Identify which cell holds the provided text, then report its (X, Y) central coordinate. 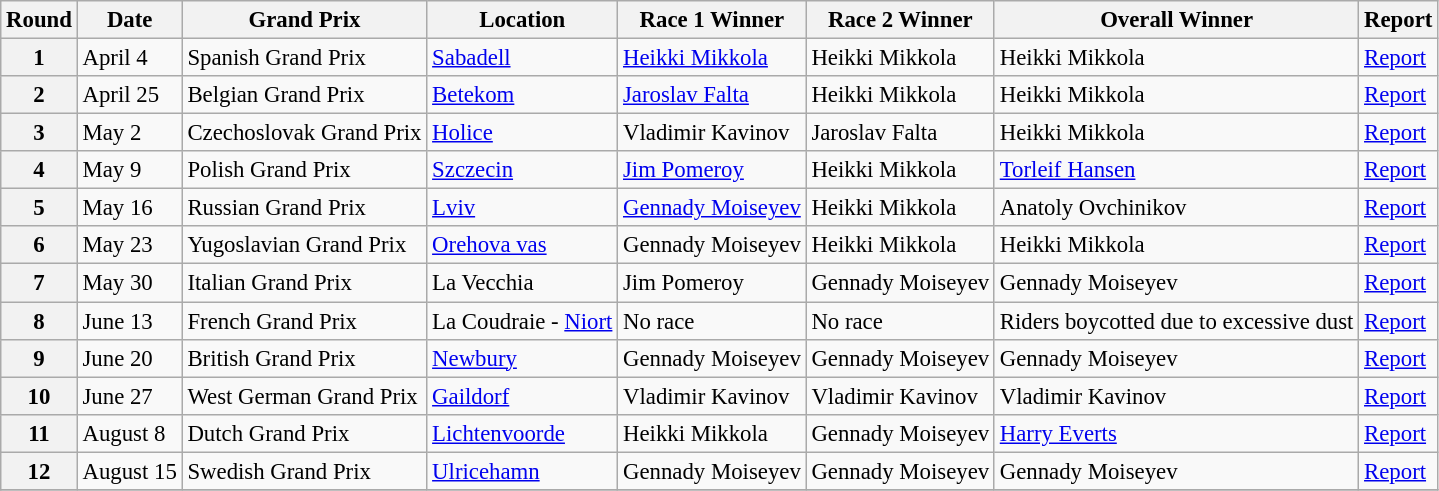
Torleif Hansen (1176, 170)
Czechoslovak Grand Prix (304, 133)
June 13 (130, 321)
June 27 (130, 396)
Ulricehamn (522, 471)
April 4 (130, 58)
7 (39, 283)
Gaildorf (522, 396)
Szczecin (522, 170)
Race 2 Winner (900, 20)
Russian Grand Prix (304, 208)
Polish Grand Prix (304, 170)
Lviv (522, 208)
Harry Everts (1176, 433)
2 (39, 95)
Holice (522, 133)
6 (39, 245)
Newbury (522, 358)
Riders boycotted due to excessive dust (1176, 321)
Location (522, 20)
Yugoslavian Grand Prix (304, 245)
Italian Grand Prix (304, 283)
Dutch Grand Prix (304, 433)
Belgian Grand Prix (304, 95)
11 (39, 433)
3 (39, 133)
9 (39, 358)
12 (39, 471)
Race 1 Winner (712, 20)
4 (39, 170)
Spanish Grand Prix (304, 58)
8 (39, 321)
La Coudraie - Niort (522, 321)
August 15 (130, 471)
Betekom (522, 95)
Sabadell (522, 58)
August 8 (130, 433)
June 20 (130, 358)
French Grand Prix (304, 321)
April 25 (130, 95)
May 30 (130, 283)
West German Grand Prix (304, 396)
Lichtenvoorde (522, 433)
May 2 (130, 133)
British Grand Prix (304, 358)
Date (130, 20)
1 (39, 58)
Overall Winner (1176, 20)
Anatoly Ovchinikov (1176, 208)
La Vecchia (522, 283)
Swedish Grand Prix (304, 471)
May 23 (130, 245)
10 (39, 396)
5 (39, 208)
May 16 (130, 208)
Orehova vas (522, 245)
May 9 (130, 170)
Round (39, 20)
Grand Prix (304, 20)
